Extract the (X, Y) coordinate from the center of the cell holding the provided text.  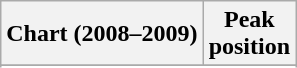
Chart (2008–2009) (102, 34)
Peakposition (249, 34)
